Search for the cell housing the specified text and yield its (x, y) center coordinate. 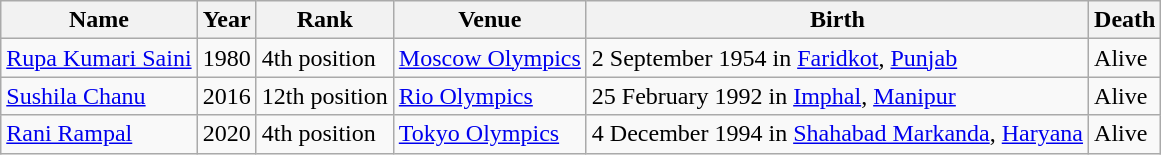
Rani Rampal (99, 134)
2 September 1954 in Faridkot, Punjab (837, 58)
2020 (226, 134)
2016 (226, 96)
Rupa Kumari Saini (99, 58)
Year (226, 20)
Moscow Olympics (490, 58)
Birth (837, 20)
Venue (490, 20)
25 February 1992 in Imphal, Manipur (837, 96)
Name (99, 20)
Tokyo Olympics (490, 134)
Rank (324, 20)
1980 (226, 58)
Death (1125, 20)
Sushila Chanu (99, 96)
Rio Olympics (490, 96)
12th position (324, 96)
4 December 1994 in Shahabad Markanda, Haryana (837, 134)
